Return [X, Y] of the center of cell containing provided text 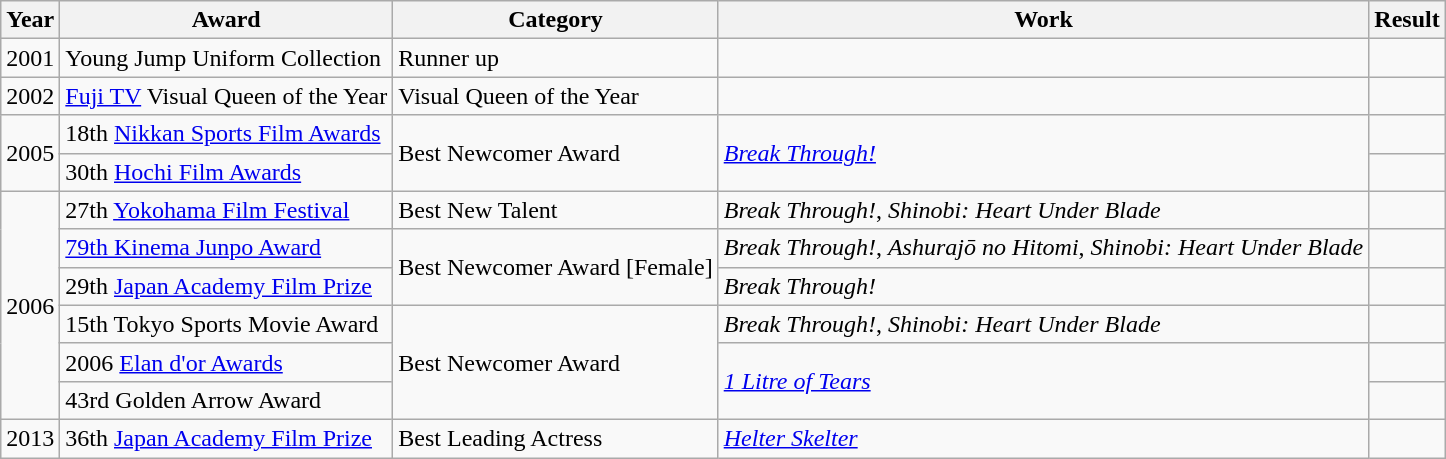
2006 [30, 305]
Young Jump Uniform Collection [226, 58]
2001 [30, 58]
30th Hochi Film Awards [226, 172]
36th Japan Academy Film Prize [226, 438]
2013 [30, 438]
Helter Skelter [1044, 438]
18th Nikkan Sports Film Awards [226, 134]
29th Japan Academy Film Prize [226, 286]
Fuji TV Visual Queen of the Year [226, 96]
43rd Golden Arrow Award [226, 400]
1 Litre of Tears [1044, 381]
Category [556, 20]
27th Yokohama Film Festival [226, 210]
Result [1407, 20]
Year [30, 20]
2002 [30, 96]
Best New Talent [556, 210]
Visual Queen of the Year [556, 96]
79th Kinema Junpo Award [226, 248]
Best Leading Actress [556, 438]
Award [226, 20]
Runner up [556, 58]
Break Through!, Ashurajō no Hitomi, Shinobi: Heart Under Blade [1044, 248]
2005 [30, 153]
Work [1044, 20]
Best Newcomer Award [Female] [556, 267]
15th Tokyo Sports Movie Award [226, 324]
2006 Elan d'or Awards [226, 362]
